Determine the (X, Y) coordinate at the center of the cell enclosing the given text.  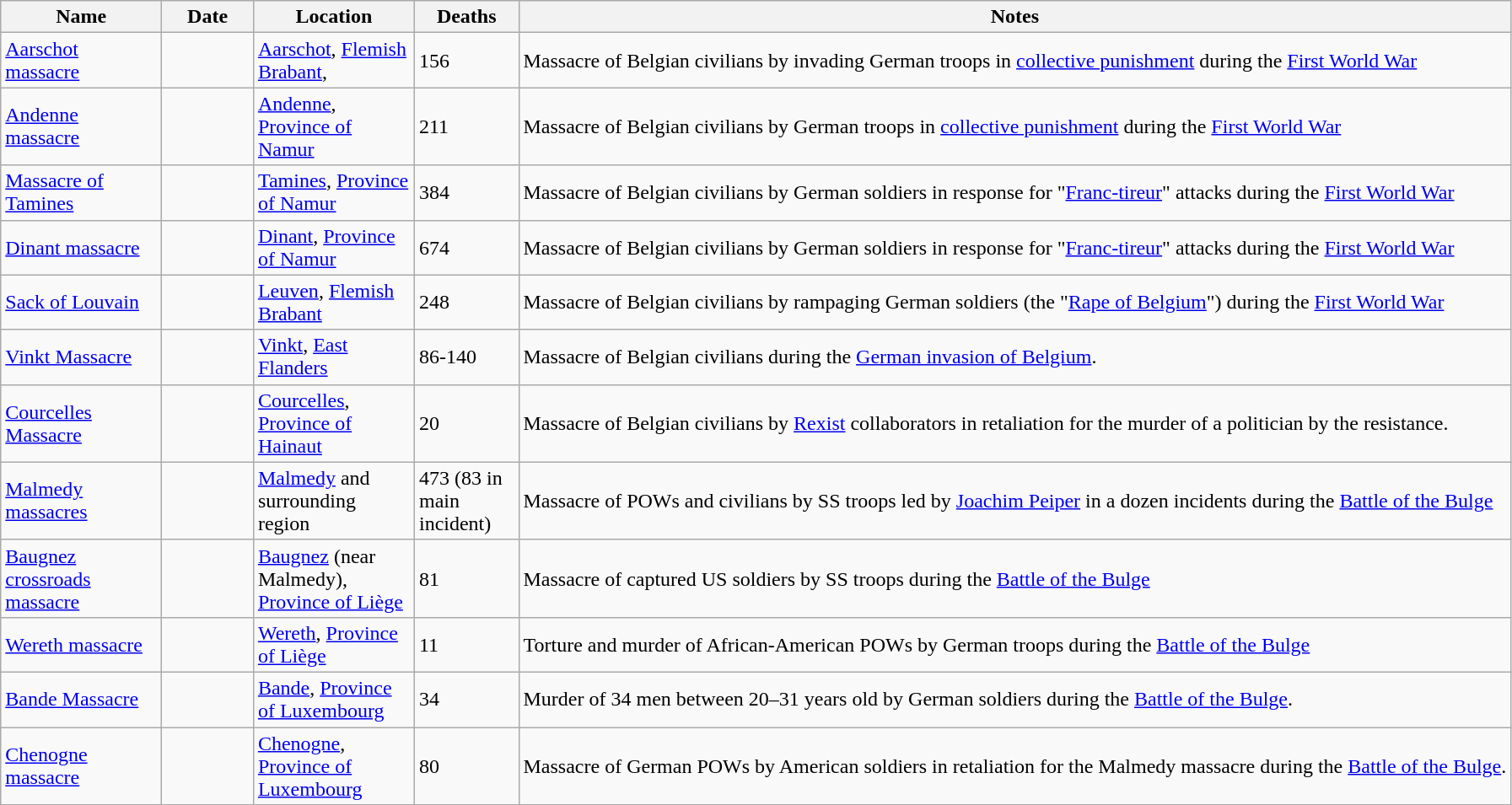
Malmedy and surrounding region (334, 501)
Chenogne, Province of Luxembourg (334, 765)
86-140 (466, 357)
Massacre of Tamines (81, 192)
384 (466, 192)
Bande, Province of Luxembourg (334, 700)
80 (466, 765)
Leuven, Flemish Brabant (334, 302)
Massacre of Belgian civilians during the German invasion of Belgium. (1015, 357)
Courcelles Massacre (81, 423)
Aarschot massacre (81, 61)
Massacre of captured US soldiers by SS troops during the Battle of the Bulge (1015, 578)
Murder of 34 men between 20–31 years old by German soldiers during the Battle of the Bulge. (1015, 700)
Dinant, Province of Namur (334, 248)
Tamines, Province of Namur (334, 192)
156 (466, 61)
Name (81, 17)
Courcelles, Province of Hainaut (334, 423)
Location (334, 17)
Malmedy massacres (81, 501)
Notes (1015, 17)
Chenogne massacre (81, 765)
248 (466, 302)
Bande Massacre (81, 700)
Deaths (466, 17)
Vinkt Massacre (81, 357)
Date (207, 17)
Vinkt, East Flanders (334, 357)
473 (83 in main incident) (466, 501)
Wereth massacre (81, 644)
Massacre of Belgian civilians by Rexist collaborators in retaliation for the murder of a politician by the resistance. (1015, 423)
Andenne, Province of Namur (334, 126)
81 (466, 578)
11 (466, 644)
674 (466, 248)
Torture and murder of African-American POWs by German troops during the Battle of the Bulge (1015, 644)
Baugnez crossroads massacre (81, 578)
Massacre of German POWs by American soldiers in retaliation for the Malmedy massacre during the Battle of the Bulge. (1015, 765)
Massacre of POWs and civilians by SS troops led by Joachim Peiper in a dozen incidents during the Battle of the Bulge (1015, 501)
Wereth, Province of Liège (334, 644)
211 (466, 126)
Massacre of Belgian civilians by rampaging German soldiers (the "Rape of Belgium") during the First World War (1015, 302)
Baugnez (near Malmedy), Province of Liège (334, 578)
Massacre of Belgian civilians by German troops in collective punishment during the First World War (1015, 126)
Dinant massacre (81, 248)
Aarschot, Flemish Brabant, (334, 61)
Andenne massacre (81, 126)
Massacre of Belgian civilians by invading German troops in collective punishment during the First World War (1015, 61)
Sack of Louvain (81, 302)
34 (466, 700)
20 (466, 423)
